Provide the [X, Y] coordinate of the cell's center where the given text is located.  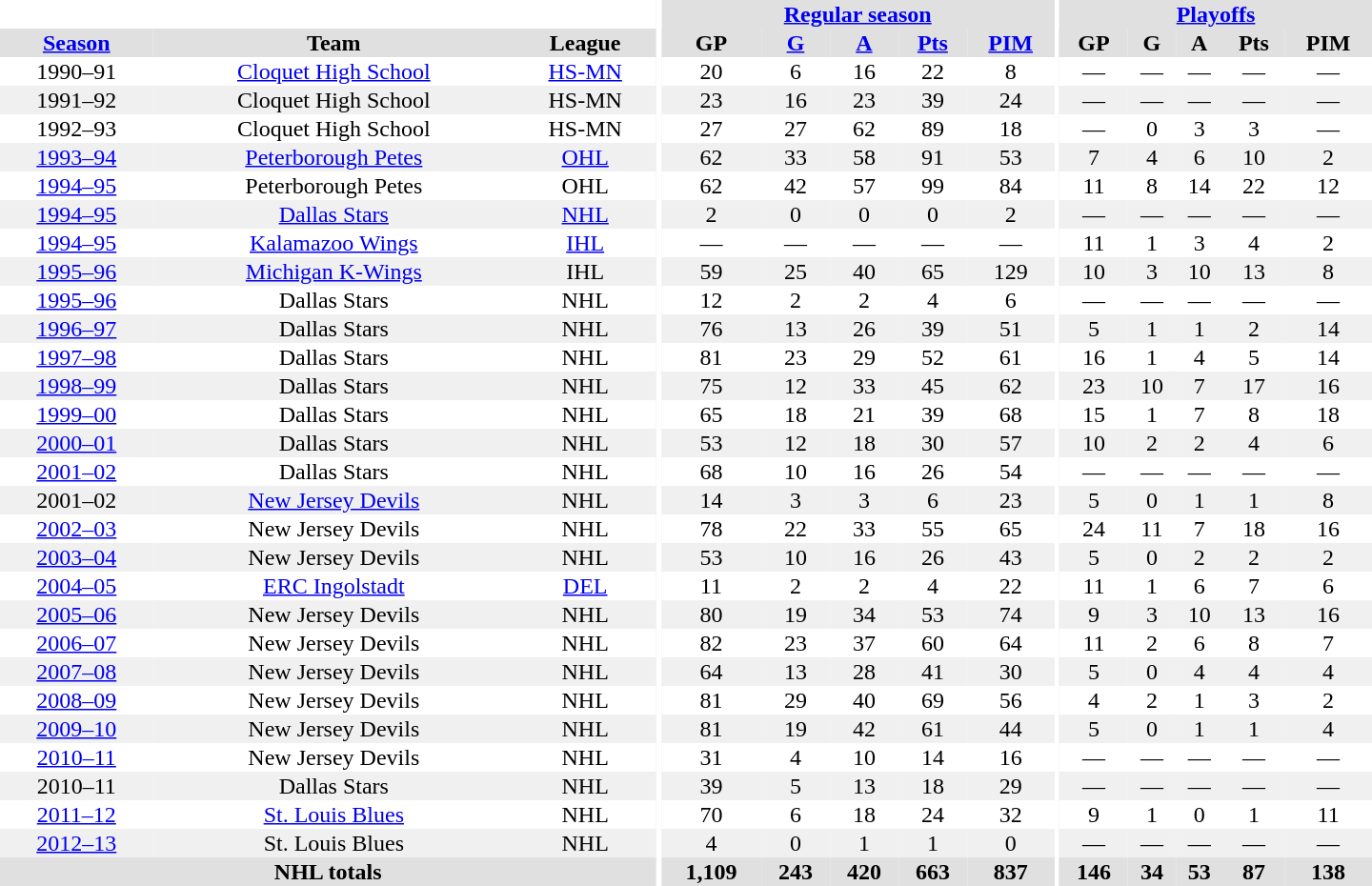
69 [933, 700]
Regular season [857, 14]
1993–94 [76, 157]
420 [864, 872]
DEL [585, 586]
Kalamazoo Wings [334, 243]
37 [864, 643]
17 [1254, 386]
99 [933, 186]
1990–91 [76, 71]
45 [933, 386]
Michigan K-Wings [334, 272]
1,109 [711, 872]
2011–12 [76, 815]
87 [1254, 872]
NHL totals [328, 872]
129 [1011, 272]
Team [334, 43]
1998–99 [76, 386]
75 [711, 386]
20 [711, 71]
ERC Ingolstadt [334, 586]
League [585, 43]
2005–06 [76, 614]
2003–04 [76, 557]
52 [933, 357]
1999–00 [76, 414]
243 [796, 872]
43 [1011, 557]
2000–01 [76, 443]
Playoffs [1216, 14]
56 [1011, 700]
31 [711, 757]
1996–97 [76, 329]
58 [864, 157]
837 [1011, 872]
2004–05 [76, 586]
2009–10 [76, 729]
84 [1011, 186]
76 [711, 329]
2002–03 [76, 529]
Season [76, 43]
44 [1011, 729]
146 [1094, 872]
1997–98 [76, 357]
15 [1094, 414]
28 [864, 672]
1992–93 [76, 129]
91 [933, 157]
21 [864, 414]
60 [933, 643]
2012–13 [76, 843]
2006–07 [76, 643]
138 [1328, 872]
51 [1011, 329]
59 [711, 272]
41 [933, 672]
663 [933, 872]
80 [711, 614]
25 [796, 272]
54 [1011, 472]
55 [933, 529]
32 [1011, 815]
82 [711, 643]
2007–08 [76, 672]
74 [1011, 614]
70 [711, 815]
2008–09 [76, 700]
89 [933, 129]
78 [711, 529]
1991–92 [76, 100]
